Find where the given text appears and provide that cell's center as [X, Y] coordinate. 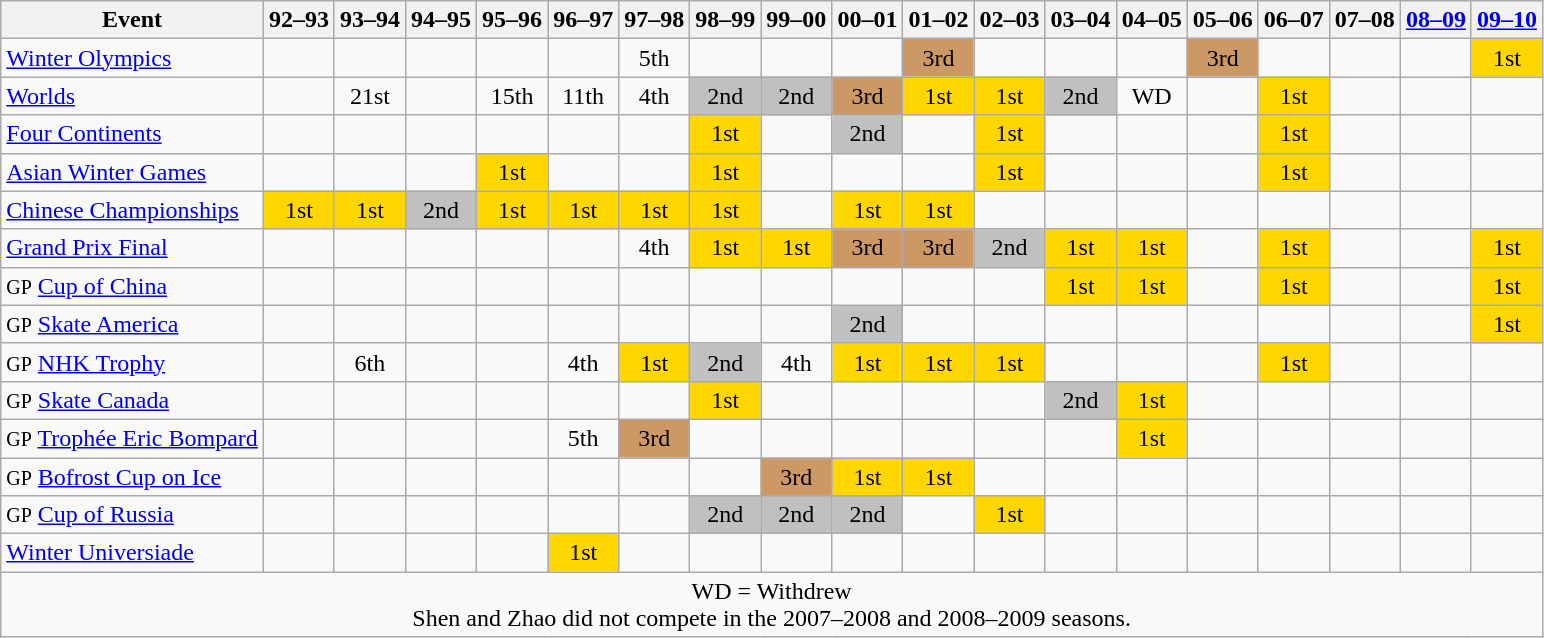
92–93 [298, 20]
GP Skate Canada [132, 400]
Grand Prix Final [132, 248]
94–95 [440, 20]
99–00 [796, 20]
21st [370, 96]
WD [1152, 96]
GP NHK Trophy [132, 362]
96–97 [584, 20]
02–03 [1010, 20]
01–02 [938, 20]
Worlds [132, 96]
GP Cup of Russia [132, 515]
15th [512, 96]
GP Skate America [132, 324]
03–04 [1080, 20]
98–99 [726, 20]
6th [370, 362]
05–06 [1222, 20]
09–10 [1506, 20]
Four Continents [132, 134]
WD = Withdrew Shen and Zhao did not compete in the 2007–2008 and 2008–2009 seasons. [772, 604]
Asian Winter Games [132, 172]
Winter Universiade [132, 553]
GP Bofrost Cup on Ice [132, 477]
08–09 [1436, 20]
95–96 [512, 20]
Chinese Championships [132, 210]
00–01 [868, 20]
GP Cup of China [132, 286]
93–94 [370, 20]
97–98 [654, 20]
06–07 [1294, 20]
Winter Olympics [132, 58]
04–05 [1152, 20]
11th [584, 96]
Event [132, 20]
GP Trophée Eric Bompard [132, 438]
07–08 [1364, 20]
